From the cell containing the given text, extract its center point as [X, Y] coordinate. 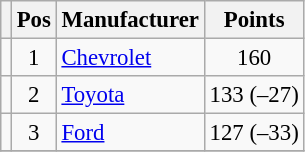
133 (–27) [254, 95]
Ford [130, 133]
160 [254, 58]
Toyota [130, 95]
Points [254, 20]
1 [34, 58]
2 [34, 95]
Manufacturer [130, 20]
Pos [34, 20]
3 [34, 133]
Chevrolet [130, 58]
127 (–33) [254, 133]
